Return the [x, y] coordinate for the center point of the cell that contains the specified text.  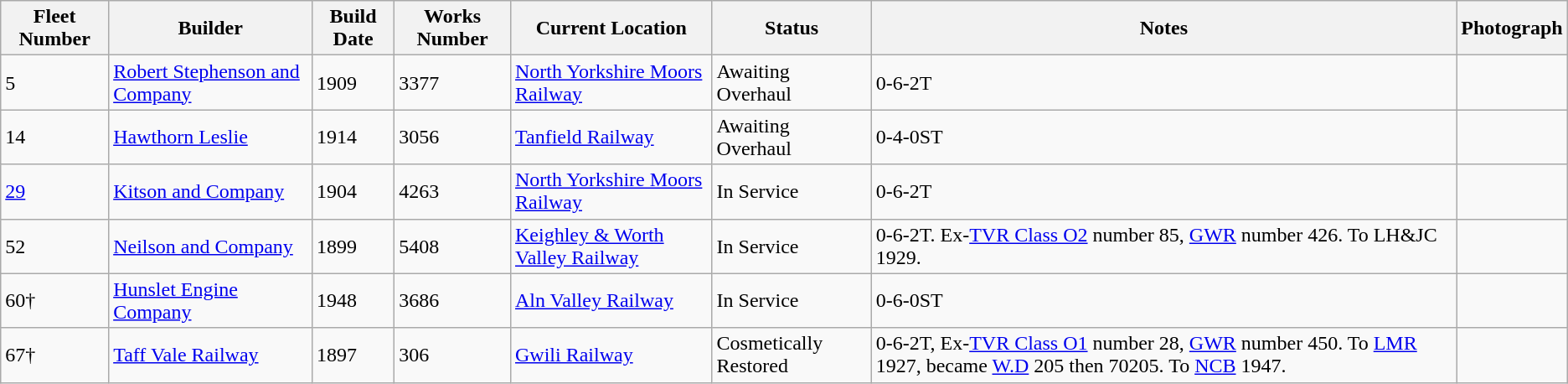
4263 [452, 191]
Notes [1164, 29]
Kitson and Company [211, 191]
3686 [452, 300]
Photograph [1512, 29]
Builder [211, 29]
Neilson and Company [211, 246]
1897 [353, 355]
0-6-2T. Ex-TVR Class O2 number 85, GWR number 426. To LH&JC 1929. [1164, 246]
Status [792, 29]
67† [55, 355]
0-6-0ST [1164, 300]
Current Location [611, 29]
52 [55, 246]
Keighley & Worth Valley Railway [611, 246]
1914 [353, 138]
Fleet Number [55, 29]
Tanfield Railway [611, 138]
0-6-2T, Ex-TVR Class O1 number 28, GWR number 450. To LMR 1927, became W.D 205 then 70205. To NCB 1947. [1164, 355]
Taff Vale Railway [211, 355]
306 [452, 355]
5 [55, 82]
Build Date [353, 29]
Cosmetically Restored [792, 355]
14 [55, 138]
1909 [353, 82]
60† [55, 300]
Works Number [452, 29]
Gwili Railway [611, 355]
1899 [353, 246]
29 [55, 191]
1904 [353, 191]
3377 [452, 82]
3056 [452, 138]
Robert Stephenson and Company [211, 82]
0-4-0ST [1164, 138]
5408 [452, 246]
Aln Valley Railway [611, 300]
Hawthorn Leslie [211, 138]
1948 [353, 300]
Hunslet Engine Company [211, 300]
